Return the [x, y] coordinate for the center point of the cell that contains the specified text.  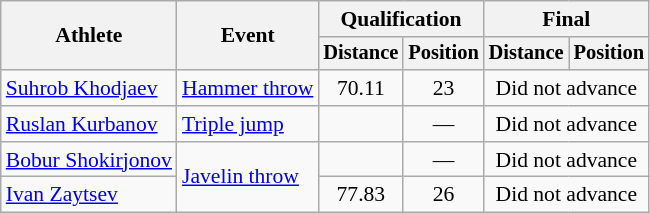
Suhrob Khodjaev [89, 88]
26 [443, 195]
Final [566, 19]
Athlete [89, 36]
Qualification [400, 19]
77.83 [360, 195]
Bobur Shokirjonov [89, 160]
Ivan Zaytsev [89, 195]
70.11 [360, 88]
Ruslan Kurbanov [89, 124]
Hammer throw [248, 88]
23 [443, 88]
Event [248, 36]
Triple jump [248, 124]
Javelin throw [248, 178]
